Search for the cell housing the specified text and yield its [X, Y] center coordinate. 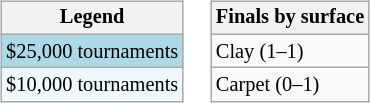
Legend [92, 18]
$10,000 tournaments [92, 85]
Clay (1–1) [290, 51]
$25,000 tournaments [92, 51]
Finals by surface [290, 18]
Carpet (0–1) [290, 85]
